For the text-containing cell, return its midpoint in [X, Y] coordinate format. 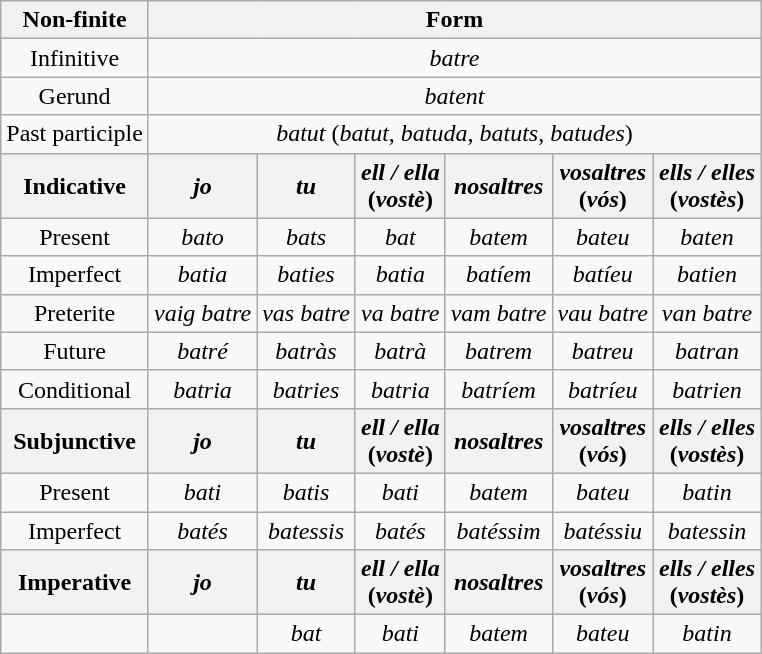
vau batre [602, 313]
batràs [306, 351]
bats [306, 237]
Non-finite [75, 20]
vam batre [498, 313]
batessin [706, 531]
Conditional [75, 389]
batríeu [602, 389]
vaig batre [202, 313]
van batre [706, 313]
batéssim [498, 531]
batran [706, 351]
Past participle [75, 134]
vas batre [306, 313]
batrà [400, 351]
Subjunctive [75, 440]
Gerund [75, 96]
Infinitive [75, 58]
batent [454, 96]
batíeu [602, 275]
batis [306, 492]
Indicative [75, 186]
batien [706, 275]
batre [454, 58]
baten [706, 237]
baties [306, 275]
batéssiu [602, 531]
batrem [498, 351]
batríem [498, 389]
Form [454, 20]
batut (batut, batuda, batuts, batudes) [454, 134]
Preterite [75, 313]
batries [306, 389]
batrien [706, 389]
batíem [498, 275]
batreu [602, 351]
batré [202, 351]
Future [75, 351]
batessis [306, 531]
Imperative [75, 582]
va batre [400, 313]
bato [202, 237]
